Identify which cell holds the provided text, then report its [x, y] central coordinate. 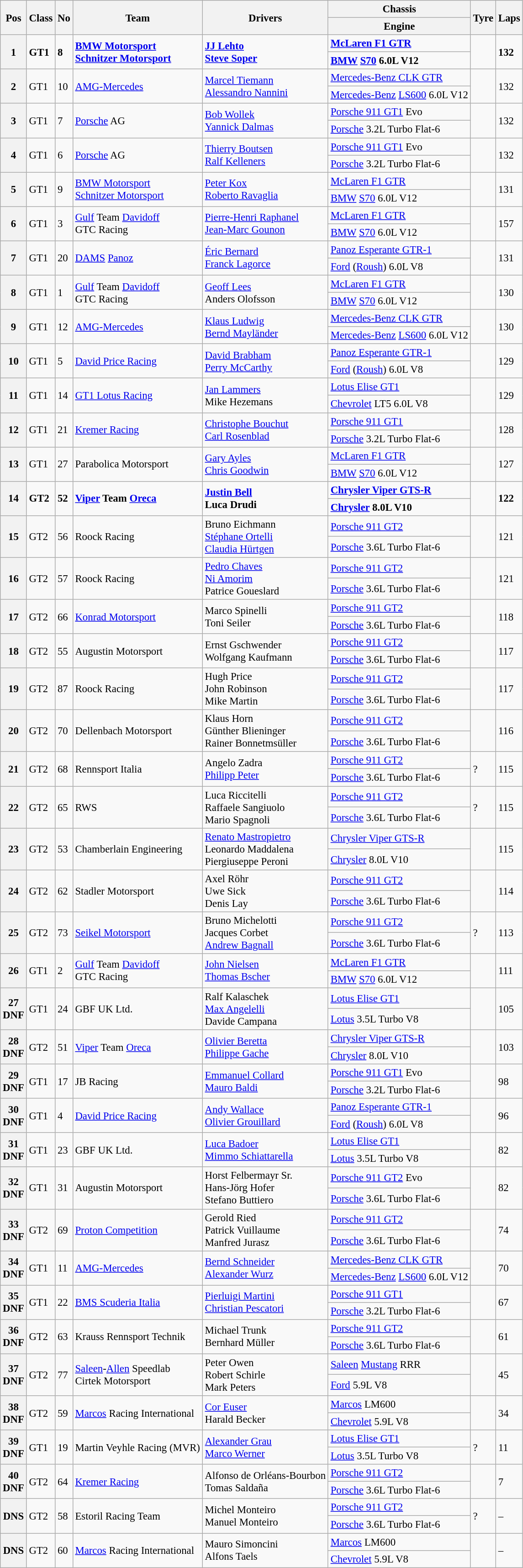
69 [64, 1230]
74 [509, 1230]
Pierre-Henri Raphanel Jean-Marc Gounon [265, 224]
Laps [509, 17]
Klaus Horn Günther Blieninger Rainer Bonnetmsüller [265, 731]
Class [41, 17]
Axel Röhr Uwe Sick Denis Lay [265, 891]
25 [14, 932]
JB Racing [137, 1081]
67 [509, 1302]
Proton Competition [137, 1230]
61 [509, 1337]
Olivier Beretta Philippe Gache [265, 1047]
113 [509, 932]
157 [509, 224]
Porsche 911 GT2 Evo [399, 1178]
38DNF [14, 1413]
GT1 Lotus Racing [137, 396]
37DNF [14, 1375]
66 [64, 617]
Éric Bernard Franck Lagorce [265, 258]
Klaus Ludwig Bernd Mayländer [265, 327]
27 [64, 464]
Bernd Schneider Alexander Wurz [265, 1268]
Engine [399, 26]
Gerold Ried Patrick Vuillaume Manfred Jurasz [265, 1230]
77 [64, 1375]
60 [64, 1551]
Justin Bell Luca Drudi [265, 499]
Alfonso de Orléans-Bourbon Tomas Saldaña [265, 1481]
122 [509, 499]
Cor Euser Harald Becker [265, 1413]
52 [64, 499]
Luca Riccitelli Raffaele Sangiuolo Mario Spagnoli [265, 807]
39DNF [14, 1447]
Christophe Bouchut Carl Rosenblad [265, 429]
Andy Wallace Olivier Grouillard [265, 1116]
Krauss Rennsport Technik [137, 1337]
Peter Owen Robert Schirle Mark Peters [265, 1375]
34 [509, 1413]
Emmanuel Collard Mauro Baldi [265, 1081]
Pierluigi Martini Christian Pescatori [265, 1302]
34DNF [14, 1268]
116 [509, 731]
36DNF [14, 1337]
105 [509, 1009]
26 [14, 970]
Martin Veyhle Racing (MVR) [137, 1447]
28DNF [14, 1047]
Konrad Motorsport [137, 617]
Estoril Racing Team [137, 1516]
Michael Trunk Bernhard Müller [265, 1337]
Alexander Grau Marco Werner [265, 1447]
45 [509, 1375]
David Brabham Perry McCarthy [265, 361]
BMS Scuderia Italia [137, 1302]
18 [14, 651]
65 [64, 807]
Bob Wollek Yannick Dalmas [265, 121]
128 [509, 429]
Geoff Lees Anders Olofsson [265, 292]
13 [14, 464]
Marcel Tiemann Alessandro Nannini [265, 86]
Bruno Michelotti Jacques Corbet Andrew Bagnall [265, 932]
Chassis [399, 9]
35DNF [14, 1302]
31 [64, 1188]
98 [509, 1081]
16 [14, 578]
Team [137, 17]
Ford 5.9L V8 [399, 1385]
Chamberlain Engineering [137, 849]
Thierry Boutsen Ralf Kelleners [265, 155]
Ralf Kalaschek Max Angelelli Davide Campana [265, 1009]
73 [64, 932]
Hugh Price John Robinson Mike Martin [265, 689]
JJ Lehto Steve Soper [265, 52]
33DNF [14, 1230]
55 [64, 651]
Tyre [483, 17]
58 [64, 1516]
Michel Monteiro Manuel Monteiro [265, 1516]
Ernst Gschwender Wolfgang Kaufmann [265, 651]
Drivers [265, 17]
30DNF [14, 1116]
118 [509, 617]
Pos [14, 17]
15 [14, 537]
Pedro Chaves Ni Amorim Patrice Goueslard [265, 578]
Parabolica Motorsport [137, 464]
Horst Felbermayr Sr. Hans-Jörg Hofer Stefano Buttiero [265, 1188]
40DNF [14, 1481]
John Nielsen Thomas Bscher [265, 970]
32DNF [14, 1188]
103 [509, 1047]
51 [64, 1047]
56 [64, 537]
64 [64, 1481]
Mauro Simoncini Alfons Taels [265, 1551]
53 [64, 849]
127 [509, 464]
RWS [137, 807]
Rennsport Italia [137, 769]
111 [509, 970]
Saleen Mustang RRR [399, 1364]
Seikel Motorsport [137, 932]
No [64, 17]
Renato Mastropietro Leonardo Maddalena Piergiuseppe Peroni [265, 849]
Saleen-Allen Speedlab Cirtek Motorsport [137, 1375]
114 [509, 891]
63 [64, 1337]
Luca Badoer Mimmo Schiattarella [265, 1150]
Marco Spinelli Toni Seiler [265, 617]
Gary Ayles Chris Goodwin [265, 464]
Jan Lammers Mike Hezemans [265, 396]
96 [509, 1116]
Bruno Eichmann Stéphane Ortelli Claudia Hürtgen [265, 537]
DAMS Panoz [137, 258]
Peter Kox Roberto Ravaglia [265, 189]
29DNF [14, 1081]
Angelo Zadra Philipp Peter [265, 769]
87 [64, 689]
Stadler Motorsport [137, 891]
62 [64, 891]
68 [64, 769]
59 [64, 1413]
31DNF [14, 1150]
Chevrolet LT5 6.0L V8 [399, 404]
Dellenbach Motorsport [137, 731]
57 [64, 578]
27DNF [14, 1009]
